Find where the given text appears and provide that cell's center as [X, Y] coordinate. 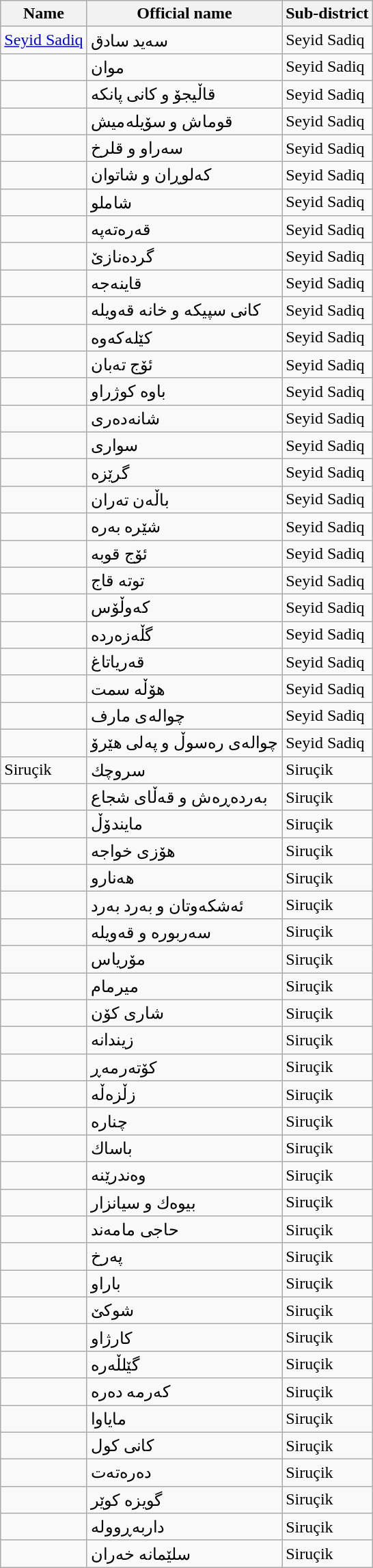
ماياوا [184, 1418]
Official name [184, 14]
Name [44, 14]
سلێمانه‌ خه‌ران [184, 1554]
كانى كول [184, 1446]
شارى كۆن [184, 1013]
ئۆج قوبه‌ [184, 553]
چناره‌ [184, 1121]
كانى سپيكه‌ و خانه‌ قه‌ويله‌ [184, 310]
شێره‌ به‌ره‌ [184, 527]
ئه‌شكه‌وتان و به‌رد به‌رد [184, 905]
به‌رده‌ڕه‌ش و قه‌ڵاى شجاع [184, 797]
گڵه‌زه‌رده‌ [184, 635]
باراو [184, 1284]
كه‌وڵۆس [184, 608]
كه‌لوڕان و شاتوان [184, 176]
چواله‌ى ره‌سوڵ و په‌لى هێرۆ [184, 743]
قوماش و سۆيله‌ميش [184, 122]
ئۆج ته‌بان [184, 365]
قاڵيجۆ و كانى پانكه‌ [184, 94]
باوه‌ كوژراو [184, 391]
گويزه‌ كوێر [184, 1500]
باساك [184, 1149]
قاينه‌جه‌ [184, 284]
په‌رخ [184, 1256]
مايندۆڵ [184, 824]
سه‌ربوره‌ و قه‌ويله‌ [184, 932]
مۆرياس [184, 959]
سروچك [184, 770]
سوارى [184, 445]
گرده‌نازێ [184, 256]
كه‌رمه‌ ده‌ره‌ [184, 1392]
گێلڵه‌ره‌ [184, 1364]
وه‌ندرێنه‌ [184, 1175]
قه‌ره‌ته‌په‌ [184, 230]
كۆته‌رمه‌ڕ [184, 1067]
هۆڵه‌ سمت [184, 689]
بيوه‌ك و سيانزار [184, 1202]
كارژاو [184, 1338]
شانه‌ده‌رى [184, 419]
سه‌راو و قلرخ [184, 148]
موان [184, 67]
ده‌ره‌ته‌ت [184, 1473]
زيندانه‌ [184, 1041]
توته‌ قاج [184, 581]
كێله‌كه‌وه‌ [184, 338]
ميرمام [184, 987]
زڵزه‌ڵه‌ [184, 1095]
باڵه‌ن ته‌ران [184, 499]
هه‌نارو [184, 878]
قه‌رياتاغ [184, 662]
شوكێ [184, 1310]
گرێزه‌ [184, 473]
هۆزى خواجه‌ [184, 851]
داربه‌ڕووله‌ [184, 1527]
چواله‌ى مارف [184, 716]
Sub-district [327, 14]
حاجى مامه‌ند [184, 1230]
شاملو [184, 202]
سه‌يد سادق [184, 40]
